From the cell containing the given text, extract its center point as (X, Y) coordinate. 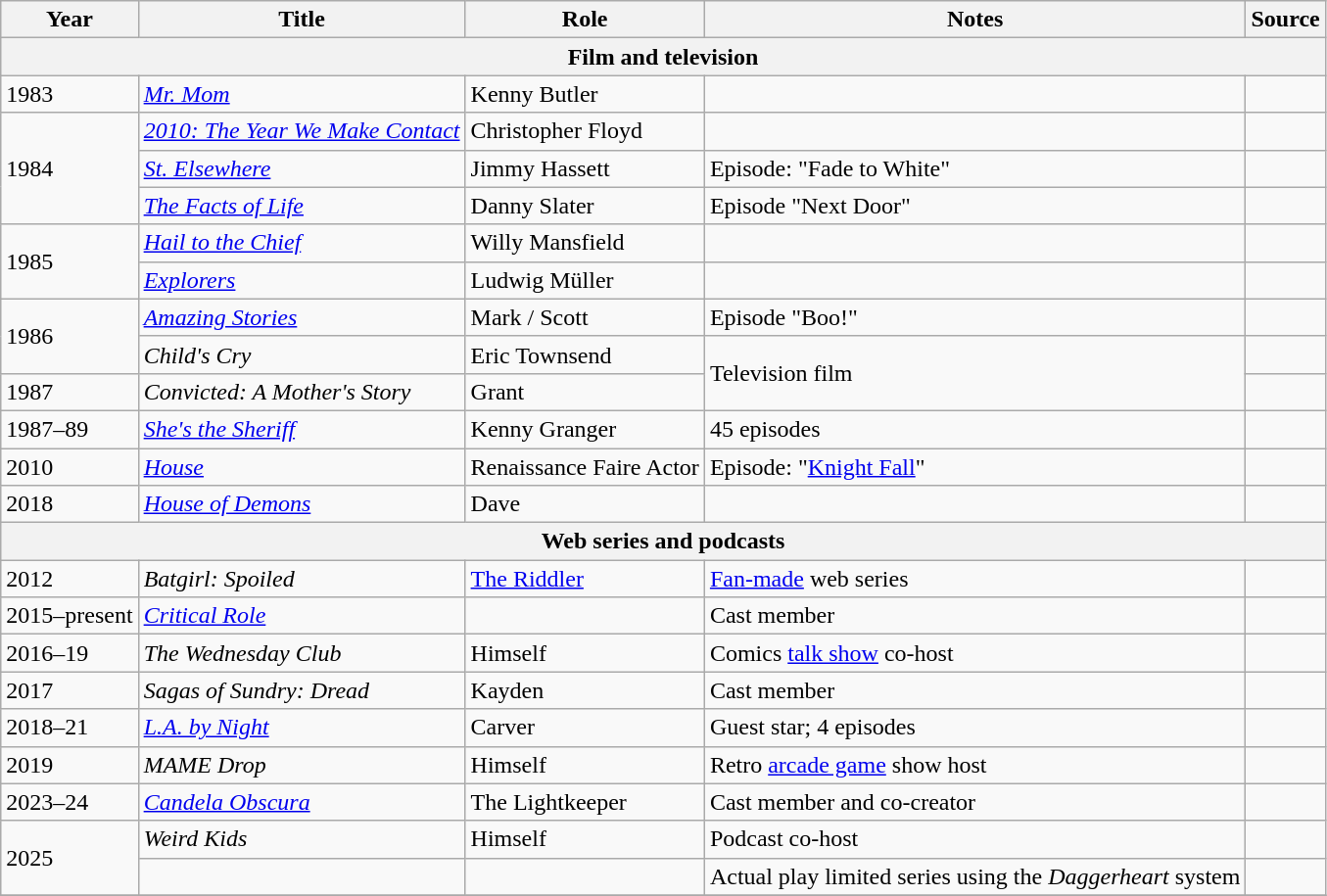
Source (1285, 20)
Television film (975, 373)
Eric Townsend (585, 354)
L.A. by Night (302, 728)
2010 (70, 467)
The Riddler (585, 579)
Dave (585, 504)
Kenny Butler (585, 94)
Comics talk show co-host (975, 653)
Hail to the Chief (302, 243)
House of Demons (302, 504)
Willy Mansfield (585, 243)
House (302, 467)
2016–19 (70, 653)
Carver (585, 728)
Title (302, 20)
45 episodes (975, 429)
Role (585, 20)
Episode: "Knight Fall" (975, 467)
Jimmy Hassett (585, 168)
The Lightkeeper (585, 802)
2025 (70, 858)
1985 (70, 261)
Retro arcade game show host (975, 765)
2023–24 (70, 802)
Critical Role (302, 616)
Episode "Next Door" (975, 206)
1984 (70, 168)
The Facts of Life (302, 206)
Notes (975, 20)
Episode "Boo!" (975, 317)
2010: The Year We Make Contact (302, 131)
2012 (70, 579)
Grant (585, 392)
The Wednesday Club (302, 653)
Year (70, 20)
2018–21 (70, 728)
Amazing Stories (302, 317)
2018 (70, 504)
Kayden (585, 690)
Child's Cry (302, 354)
Podcast co-host (975, 839)
Explorers (302, 280)
Sagas of Sundry: Dread (302, 690)
1986 (70, 336)
Renaissance Faire Actor (585, 467)
Convicted: A Mother's Story (302, 392)
Batgirl: Spoiled (302, 579)
Kenny Granger (585, 429)
Episode: "Fade to White" (975, 168)
Weird Kids (302, 839)
Ludwig Müller (585, 280)
MAME Drop (302, 765)
2017 (70, 690)
1987–89 (70, 429)
Guest star; 4 episodes (975, 728)
Web series and podcasts (663, 542)
1983 (70, 94)
Mark / Scott (585, 317)
Fan-made web series (975, 579)
Christopher Floyd (585, 131)
St. Elsewhere (302, 168)
Cast member and co-creator (975, 802)
2015–present (70, 616)
2019 (70, 765)
Film and television (663, 57)
Mr. Mom (302, 94)
She's the Sheriff (302, 429)
1987 (70, 392)
Candela Obscura (302, 802)
Danny Slater (585, 206)
Actual play limited series using the Daggerheart system (975, 876)
